Detect which cell encompasses the target text, then output its (X, Y) center coordinate. 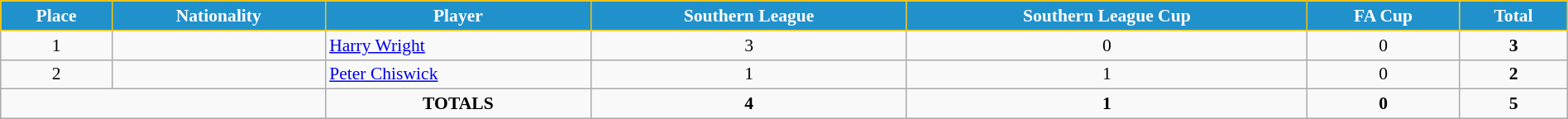
Peter Chiswick (458, 74)
Player (458, 16)
4 (749, 104)
Total (1513, 16)
Southern League Cup (1107, 16)
Nationality (219, 16)
Southern League (749, 16)
5 (1513, 104)
TOTALS (458, 104)
Harry Wright (458, 45)
Place (56, 16)
FA Cup (1383, 16)
